From the cell containing the given text, extract its center point as (X, Y) coordinate. 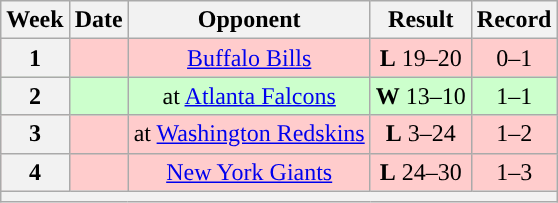
1–2 (514, 134)
1 (35, 58)
L 19–20 (420, 58)
Week (35, 20)
Record (514, 20)
4 (35, 172)
W 13–10 (420, 96)
Opponent (249, 20)
3 (35, 134)
L 3–24 (420, 134)
0–1 (514, 58)
at Washington Redskins (249, 134)
L 24–30 (420, 172)
1–1 (514, 96)
2 (35, 96)
at Atlanta Falcons (249, 96)
1–3 (514, 172)
New York Giants (249, 172)
Result (420, 20)
Buffalo Bills (249, 58)
Date (98, 20)
